Return [x, y] of the center of cell containing provided text 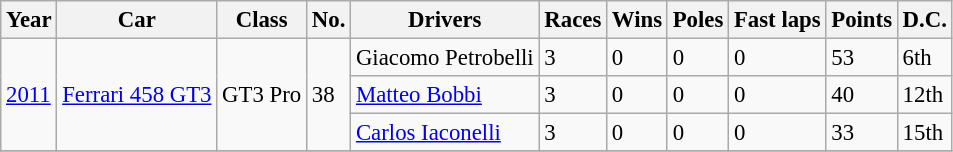
Ferrari 458 GT3 [137, 96]
Fast laps [778, 20]
Poles [698, 20]
6th [924, 58]
Drivers [445, 20]
Races [573, 20]
2011 [29, 96]
Car [137, 20]
40 [862, 95]
12th [924, 95]
Class [262, 20]
Matteo Bobbi [445, 95]
Year [29, 20]
Giacomo Petrobelli [445, 58]
Wins [638, 20]
No. [328, 20]
GT3 Pro [262, 96]
33 [862, 133]
D.C. [924, 20]
Points [862, 20]
Carlos Iaconelli [445, 133]
15th [924, 133]
53 [862, 58]
38 [328, 96]
